Capture the cell that displays the provided text and extract its [X, Y] central coordinate. 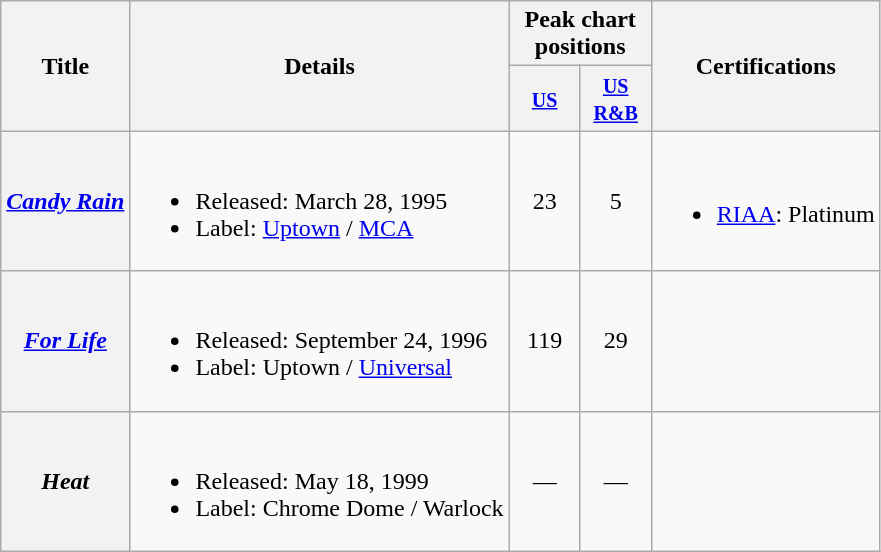
29 [616, 341]
For Life [66, 341]
Title [66, 66]
US [544, 98]
Released: May 18, 1999Label: Chrome Dome / Warlock [320, 481]
RIAA: Platinum [766, 201]
Released: March 28, 1995Label: Uptown / MCA [320, 201]
Details [320, 66]
Peak chart positions [580, 34]
5 [616, 201]
Certifications [766, 66]
119 [544, 341]
Candy Rain [66, 201]
US R&B [616, 98]
23 [544, 201]
Heat [66, 481]
Released: September 24, 1996Label: Uptown / Universal [320, 341]
